Locate the cell with the specified text and output its (X, Y) center coordinate. 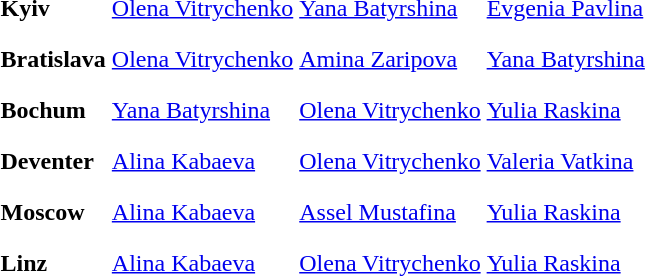
Assel Mustafina (390, 212)
Yana Batyrshina (202, 110)
Amina Zaripova (390, 59)
